Scan for the cell matching the given text and deliver its (X, Y) coordinate at center. 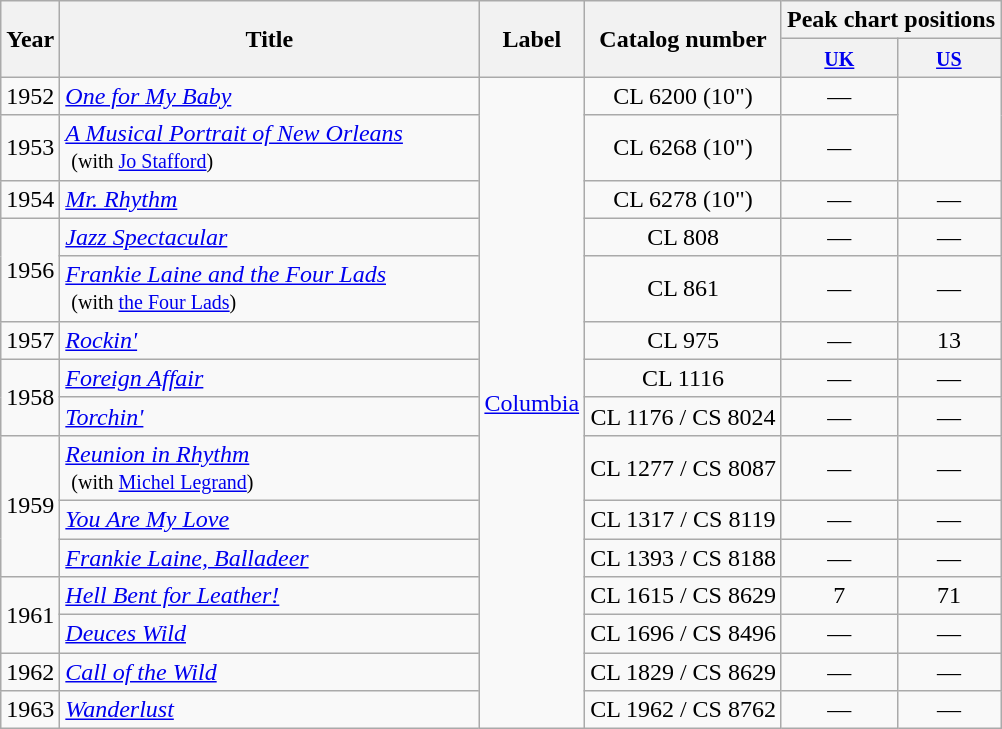
1962 (30, 672)
Wanderlust (270, 710)
US (948, 58)
A Musical Portrait of New Orleans (with Jo Stafford) (270, 148)
CL 1615 / CS 8629 (684, 596)
CL 6268 (10") (684, 148)
Frankie Laine, Balladeer (270, 557)
CL 861 (684, 288)
Jazz Spectacular (270, 237)
Call of the Wild (270, 672)
Deuces Wild (270, 634)
CL 1962 / CS 8762 (684, 710)
You Are My Love (270, 519)
CL 975 (684, 340)
Foreign Affair (270, 378)
CL 1116 (684, 378)
Label (532, 39)
Catalog number (684, 39)
1961 (30, 615)
1954 (30, 199)
One for My Baby (270, 96)
Rockin' (270, 340)
7 (839, 596)
CL 1393 / CS 8188 (684, 557)
1958 (30, 397)
1963 (30, 710)
CL 808 (684, 237)
13 (948, 340)
1956 (30, 270)
1952 (30, 96)
Title (270, 39)
CL 1829 / CS 8629 (684, 672)
Reunion in Rhythm (with Michel Legrand) (270, 468)
Columbia (532, 403)
UK (839, 58)
Hell Bent for Leather! (270, 596)
71 (948, 596)
CL 1317 / CS 8119 (684, 519)
Mr. Rhythm (270, 199)
1957 (30, 340)
1959 (30, 506)
CL 1176 / CS 8024 (684, 416)
Peak chart positions (890, 20)
CL 6200 (10") (684, 96)
Frankie Laine and the Four Lads (with the Four Lads) (270, 288)
Torchin' (270, 416)
1953 (30, 148)
Year (30, 39)
CL 1696 / CS 8496 (684, 634)
CL 1277 / CS 8087 (684, 468)
CL 6278 (10") (684, 199)
